Locate the cell with the specified text and output its (x, y) center coordinate. 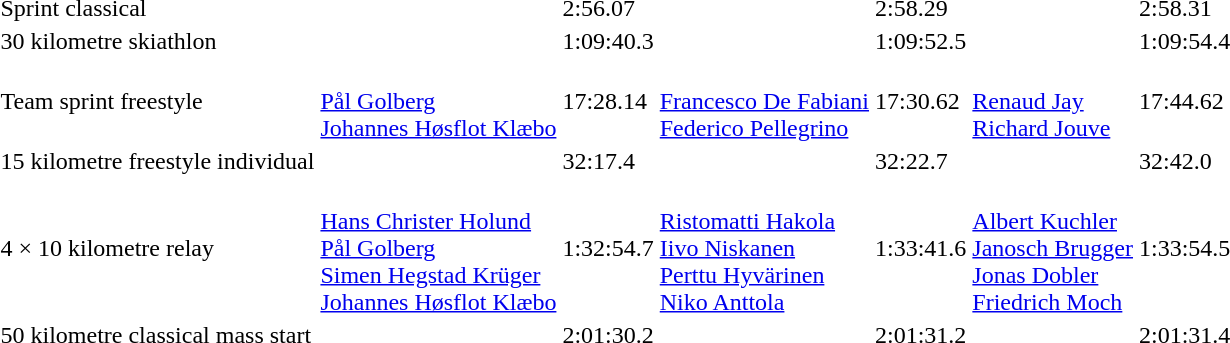
1:09:52.5 (921, 41)
1:32:54.7 (608, 248)
17:30.62 (921, 101)
32:17.4 (608, 161)
Pål GolbergJohannes Høsflot Klæbo (438, 101)
1:33:41.6 (921, 248)
32:22.7 (921, 161)
Albert KuchlerJanosch BruggerJonas DoblerFriedrich Moch (1053, 248)
Hans Christer HolundPål GolbergSimen Hegstad KrügerJohannes Høsflot Klæbo (438, 248)
Francesco De FabianiFederico Pellegrino (764, 101)
17:28.14 (608, 101)
Ristomatti HakolaIivo NiskanenPerttu HyvärinenNiko Anttola (764, 248)
Renaud JayRichard Jouve (1053, 101)
1:09:40.3 (608, 41)
